Output the (x, y) coordinate of the center of the cell containing the given text.  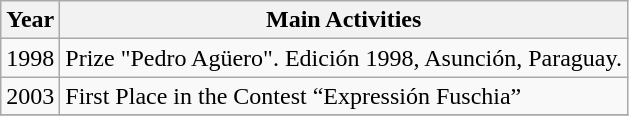
1998 (30, 58)
2003 (30, 96)
Year (30, 20)
Prize "Pedro Agüero". Edición 1998, Asunción, Paraguay. (344, 58)
Main Activities (344, 20)
First Place in the Contest “Expressión Fuschia” (344, 96)
